Identify which cell holds the provided text, then report its (X, Y) central coordinate. 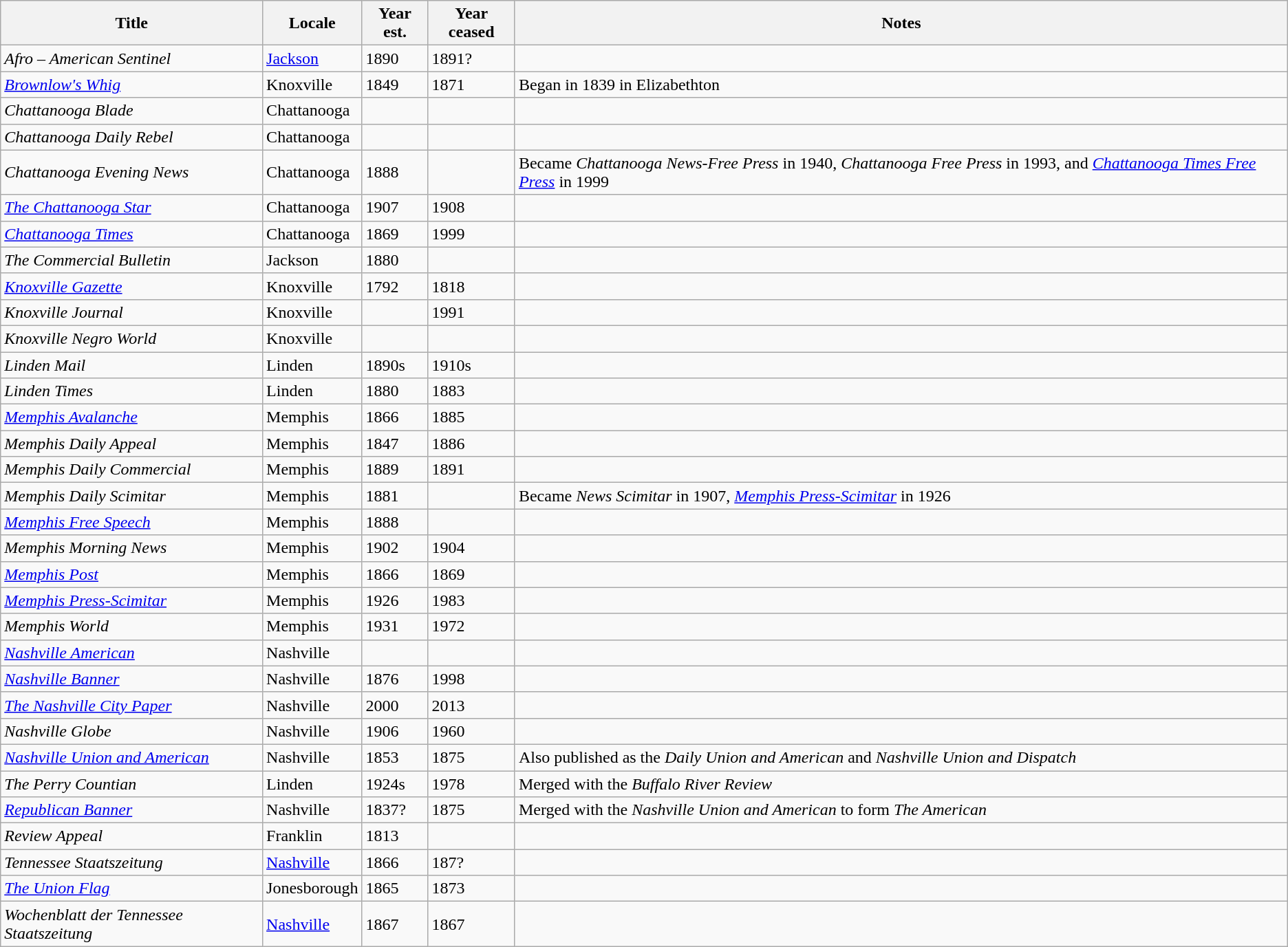
Memphis Post (132, 574)
Memphis Press-Scimitar (132, 600)
1960 (471, 731)
Nashville American (132, 653)
1813 (395, 836)
Linden Mail (132, 365)
Brownlow's Whig (132, 85)
1902 (395, 548)
Afro – American Sentinel (132, 58)
1873 (471, 889)
The Commercial Bulletin (132, 260)
1904 (471, 548)
The Perry Countian (132, 783)
1837? (395, 810)
Jonesborough (312, 889)
1865 (395, 889)
1978 (471, 783)
Chattanooga Daily Rebel (132, 137)
Memphis Morning News (132, 548)
Merged with the Nashville Union and American to form The American (901, 810)
Memphis Free Speech (132, 522)
2013 (471, 705)
1972 (471, 627)
1906 (395, 731)
1883 (471, 391)
Chattanooga Blade (132, 111)
1908 (471, 208)
1983 (471, 600)
2000 (395, 705)
Memphis Daily Scimitar (132, 496)
Nashville Union and American (132, 757)
Notes (901, 23)
1871 (471, 85)
Knoxville Journal (132, 312)
1931 (395, 627)
Year ceased (471, 23)
Memphis Avalanche (132, 417)
1881 (395, 496)
1889 (395, 470)
The Nashville City Paper (132, 705)
Knoxville Negro World (132, 338)
1885 (471, 417)
1890 (395, 58)
187? (471, 862)
The Union Flag (132, 889)
Memphis Daily Appeal (132, 444)
Nashville Banner (132, 679)
Nashville Globe (132, 731)
1818 (471, 286)
Memphis Daily Commercial (132, 470)
Knoxville Gazette (132, 286)
1890s (395, 365)
Became News Scimitar in 1907, Memphis Press-Scimitar in 1926 (901, 496)
Locale (312, 23)
Review Appeal (132, 836)
1849 (395, 85)
1847 (395, 444)
1891? (471, 58)
Chattanooga Times (132, 234)
1999 (471, 234)
1907 (395, 208)
Chattanooga Evening News (132, 172)
1998 (471, 679)
1891 (471, 470)
Franklin (312, 836)
1991 (471, 312)
Began in 1839 in Elizabethton (901, 85)
1910s (471, 365)
Wochenblatt der Tennessee Staatszeitung (132, 924)
1926 (395, 600)
1886 (471, 444)
Year est. (395, 23)
Memphis World (132, 627)
1853 (395, 757)
Title (132, 23)
Tennessee Staatszeitung (132, 862)
1792 (395, 286)
1924s (395, 783)
Linden Times (132, 391)
Became Chattanooga News-Free Press in 1940, Chattanooga Free Press in 1993, and Chattanooga Times Free Press in 1999 (901, 172)
The Chattanooga Star (132, 208)
Also published as the Daily Union and American and Nashville Union and Dispatch (901, 757)
Merged with the Buffalo River Review (901, 783)
Republican Banner (132, 810)
1876 (395, 679)
